Search for the cell housing the specified text and yield its (X, Y) center coordinate. 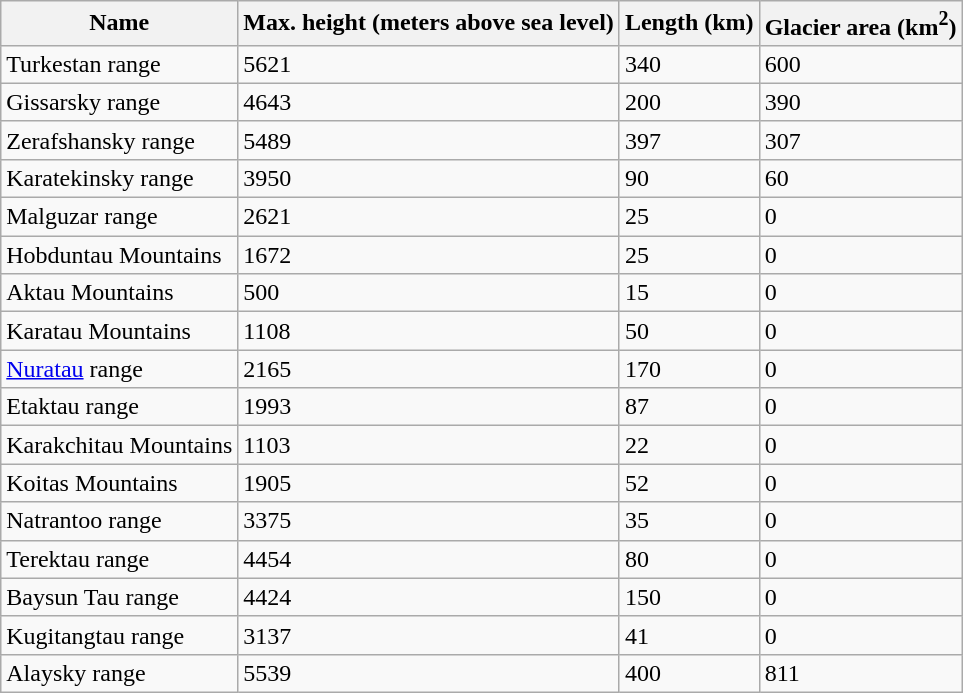
1672 (429, 255)
Name (120, 24)
Karatau Mountains (120, 331)
3950 (429, 178)
Etaktau range (120, 407)
Karatekinsky range (120, 178)
41 (689, 635)
15 (689, 293)
400 (689, 673)
1905 (429, 483)
Natrantoo range (120, 521)
Malguzar range (120, 217)
Karakchitau Mountains (120, 445)
4424 (429, 597)
397 (689, 140)
5489 (429, 140)
Terektau range (120, 559)
80 (689, 559)
2621 (429, 217)
811 (860, 673)
Baysun Tau range (120, 597)
90 (689, 178)
Glacier area (km2) (860, 24)
200 (689, 102)
Koitas Mountains (120, 483)
1993 (429, 407)
1103 (429, 445)
Hobduntau Mountains (120, 255)
5539 (429, 673)
Turkestan range (120, 64)
390 (860, 102)
4643 (429, 102)
Length (km) (689, 24)
2165 (429, 369)
5621 (429, 64)
50 (689, 331)
Gissarsky range (120, 102)
500 (429, 293)
1108 (429, 331)
60 (860, 178)
Nuratau range (120, 369)
4454 (429, 559)
307 (860, 140)
3137 (429, 635)
52 (689, 483)
3375 (429, 521)
150 (689, 597)
Alaysky range (120, 673)
340 (689, 64)
Kugitangtau range (120, 635)
Aktau Mountains (120, 293)
600 (860, 64)
87 (689, 407)
Max. height (meters above sea level) (429, 24)
35 (689, 521)
22 (689, 445)
Zerafshansky range (120, 140)
170 (689, 369)
